Output the (x, y) coordinate of the center of the cell containing the given text.  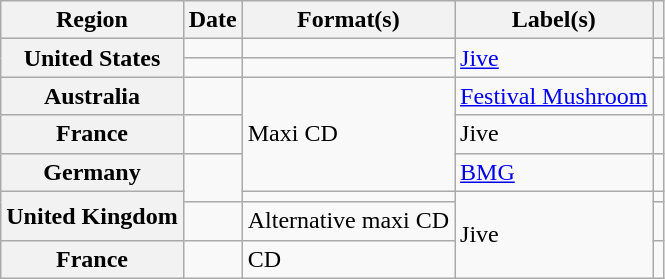
Maxi CD (348, 134)
Region (92, 20)
United Kingdom (92, 216)
Festival Mushroom (554, 96)
Germany (92, 172)
BMG (554, 172)
CD (348, 259)
Format(s) (348, 20)
United States (92, 58)
Australia (92, 96)
Alternative maxi CD (348, 221)
Date (212, 20)
Label(s) (554, 20)
